From the cell containing the given text, extract its center point as [X, Y] coordinate. 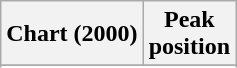
Chart (2000) [72, 34]
Peakposition [189, 34]
